For the text-containing cell, return its midpoint in (x, y) coordinate format. 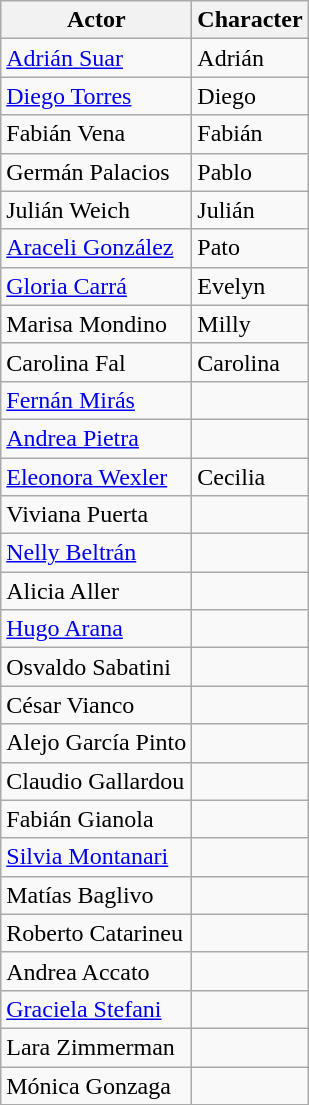
Character (250, 20)
Alejo García Pinto (96, 743)
Fabián Gianola (96, 819)
Fabián (250, 134)
Eleonora Wexler (96, 477)
Claudio Gallardou (96, 781)
Fabián Vena (96, 134)
Lara Zimmerman (96, 1047)
Pato (250, 248)
Araceli González (96, 248)
Nelly Beltrán (96, 553)
Milly (250, 324)
Carolina (250, 362)
Fernán Mirás (96, 400)
Adrián (250, 58)
Alicia Aller (96, 591)
Roberto Catarineu (96, 933)
Andrea Pietra (96, 438)
Germán Palacios (96, 172)
Gloria Carrá (96, 286)
Matías Baglivo (96, 895)
Marisa Mondino (96, 324)
Hugo Arana (96, 629)
Osvaldo Sabatini (96, 667)
Mónica Gonzaga (96, 1085)
Pablo (250, 172)
Diego Torres (96, 96)
Silvia Montanari (96, 857)
Actor (96, 20)
Julián Weich (96, 210)
Carolina Fal (96, 362)
Andrea Accato (96, 971)
Graciela Stefani (96, 1009)
Julián (250, 210)
Viviana Puerta (96, 515)
César Vianco (96, 705)
Evelyn (250, 286)
Cecilia (250, 477)
Diego (250, 96)
Adrián Suar (96, 58)
